Output the [X, Y] coordinate of the center of the cell containing the given text.  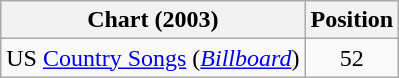
Position [352, 20]
Chart (2003) [153, 20]
US Country Songs (Billboard) [153, 58]
52 [352, 58]
